Capture the cell that displays the provided text and extract its (X, Y) central coordinate. 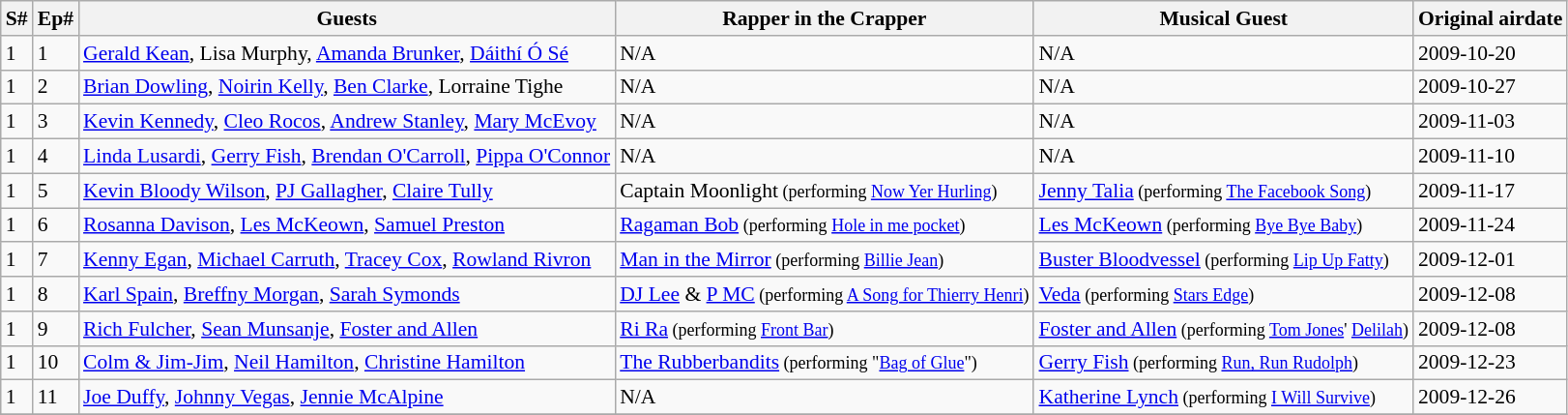
Rosanna Davison, Les McKeown, Samuel Preston (346, 225)
Rapper in the Crapper (824, 18)
2009-10-20 (1491, 53)
2009-12-26 (1491, 398)
Gerry Fish (performing Run, Run Rudolph) (1223, 363)
2009-11-03 (1491, 122)
2009-10-27 (1491, 87)
Ep# (56, 18)
Rich Fulcher, Sean Munsanje, Foster and Allen (346, 329)
11 (56, 398)
7 (56, 260)
2 (56, 87)
Katherine Lynch (performing I Will Survive) (1223, 398)
5 (56, 191)
Gerald Kean, Lisa Murphy, Amanda Brunker, Dáithí Ó Sé (346, 53)
Brian Dowling, Noirin Kelly, Ben Clarke, Lorraine Tighe (346, 87)
Musical Guest (1223, 18)
S# (17, 18)
2009-11-24 (1491, 225)
8 (56, 294)
2009-12-01 (1491, 260)
Buster Bloodvessel (performing Lip Up Fatty) (1223, 260)
Captain Moonlight (performing Now Yer Hurling) (824, 191)
DJ Lee & P MC (performing A Song for Thierry Henri) (824, 294)
Man in the Mirror (performing Billie Jean) (824, 260)
2009-11-10 (1491, 157)
Kenny Egan, Michael Carruth, Tracey Cox, Rowland Rivron (346, 260)
Kevin Kennedy, Cleo Rocos, Andrew Stanley, Mary McEvoy (346, 122)
Colm & Jim-Jim, Neil Hamilton, Christine Hamilton (346, 363)
Original airdate (1491, 18)
9 (56, 329)
2009-11-17 (1491, 191)
Veda (performing Stars Edge) (1223, 294)
Kevin Bloody Wilson, PJ Gallagher, Claire Tully (346, 191)
Foster and Allen (performing Tom Jones' Delilah) (1223, 329)
Joe Duffy, Johnny Vegas, Jennie McAlpine (346, 398)
6 (56, 225)
4 (56, 157)
3 (56, 122)
Jenny Talia (performing The Facebook Song) (1223, 191)
Linda Lusardi, Gerry Fish, Brendan O'Carroll, Pippa O'Connor (346, 157)
2009-12-23 (1491, 363)
Ri Ra (performing Front Bar) (824, 329)
Karl Spain, Breffny Morgan, Sarah Symonds (346, 294)
Ragaman Bob (performing Hole in me pocket) (824, 225)
Les McKeown (performing Bye Bye Baby) (1223, 225)
10 (56, 363)
Guests (346, 18)
The Rubberbandits (performing "Bag of Glue") (824, 363)
